Detect which cell encompasses the target text, then output its (x, y) center coordinate. 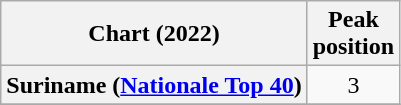
3 (353, 85)
Peakposition (353, 34)
Suriname (Nationale Top 40) (154, 85)
Chart (2022) (154, 34)
